Capture the cell that displays the provided text and extract its [x, y] central coordinate. 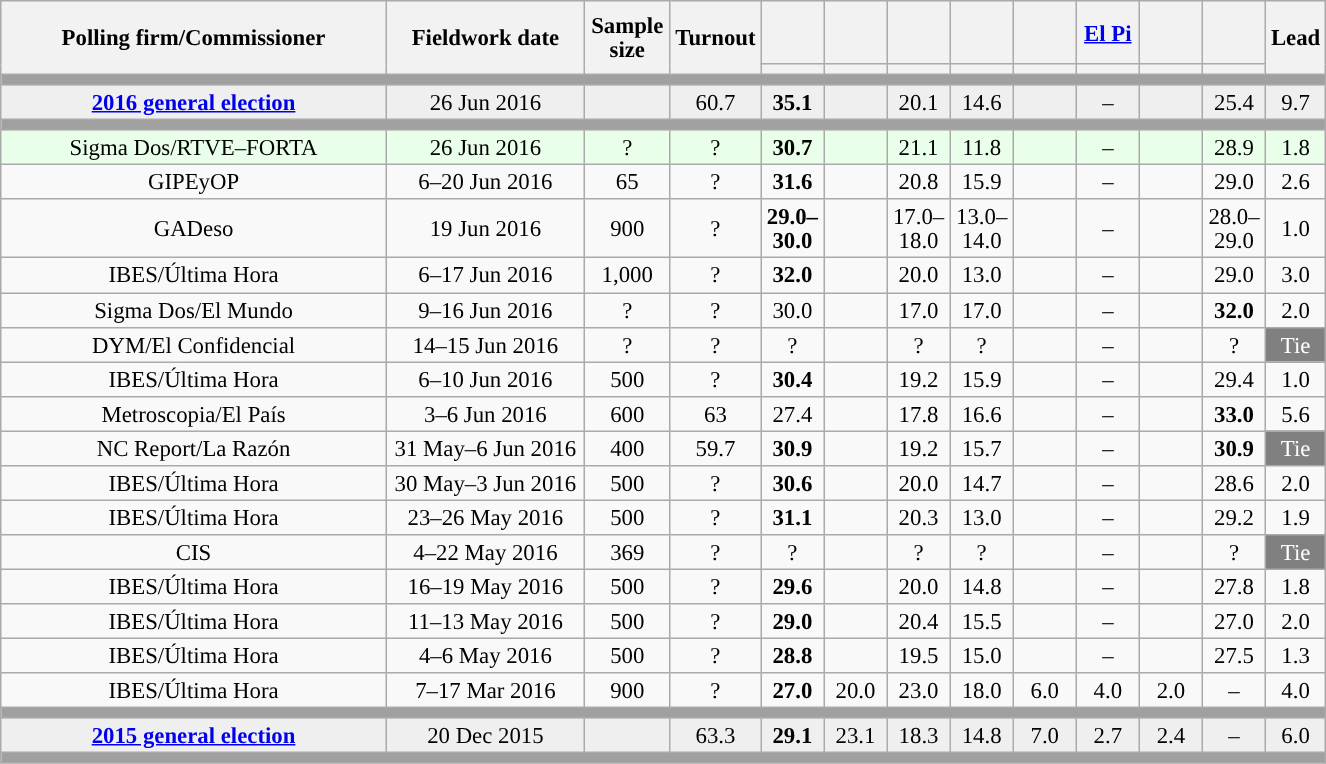
7–17 Mar 2016 [485, 690]
16–19 May 2016 [485, 586]
14–15 Jun 2016 [485, 344]
20.1 [918, 102]
29.4 [1234, 380]
27.4 [792, 414]
400 [627, 448]
15.0 [982, 656]
2.7 [1108, 736]
30.0 [792, 310]
20.3 [918, 518]
21.1 [918, 148]
6–20 Jun 2016 [485, 182]
27.5 [1234, 656]
GIPEyOP [194, 182]
CIS [194, 552]
3–6 Jun 2016 [485, 414]
Fieldwork date [485, 38]
25.4 [1234, 102]
30.7 [792, 148]
14.6 [982, 102]
19.5 [918, 656]
2.4 [1170, 736]
NC Report/La Razón [194, 448]
15.7 [982, 448]
65 [627, 182]
28.6 [1234, 484]
59.7 [716, 448]
28.9 [1234, 148]
1.9 [1296, 518]
13.0–14.0 [982, 230]
6–10 Jun 2016 [485, 380]
17.8 [918, 414]
18.0 [982, 690]
18.3 [918, 736]
31.6 [792, 182]
23.0 [918, 690]
Metroscopia/El País [194, 414]
19 Jun 2016 [485, 230]
6–17 Jun 2016 [485, 276]
20.8 [918, 182]
30.6 [792, 484]
23.1 [856, 736]
31 May–6 Jun 2016 [485, 448]
15.5 [982, 622]
Sigma Dos/RTVE–FORTA [194, 148]
16.6 [982, 414]
4–22 May 2016 [485, 552]
20 Dec 2015 [485, 736]
Sample size [627, 38]
2015 general election [194, 736]
Polling firm/Commissioner [194, 38]
31.1 [792, 518]
600 [627, 414]
17.0–18.0 [918, 230]
29.6 [792, 586]
7.0 [1044, 736]
4–6 May 2016 [485, 656]
33.0 [1234, 414]
29.0–30.0 [792, 230]
60.7 [716, 102]
1,000 [627, 276]
63.3 [716, 736]
29.2 [1234, 518]
28.8 [792, 656]
2016 general election [194, 102]
11–13 May 2016 [485, 622]
30 May–3 Jun 2016 [485, 484]
20.4 [918, 622]
30.4 [792, 380]
9–16 Jun 2016 [485, 310]
2.6 [1296, 182]
23–26 May 2016 [485, 518]
14.7 [982, 484]
Turnout [716, 38]
369 [627, 552]
DYM/El Confidencial [194, 344]
35.1 [792, 102]
5.6 [1296, 414]
1.3 [1296, 656]
63 [716, 414]
27.8 [1234, 586]
11.8 [982, 148]
9.7 [1296, 102]
El Pi [1108, 32]
Lead [1296, 38]
29.1 [792, 736]
Sigma Dos/El Mundo [194, 310]
28.0–29.0 [1234, 230]
GADeso [194, 230]
3.0 [1296, 276]
